Detect which cell encompasses the target text, then output its [X, Y] center coordinate. 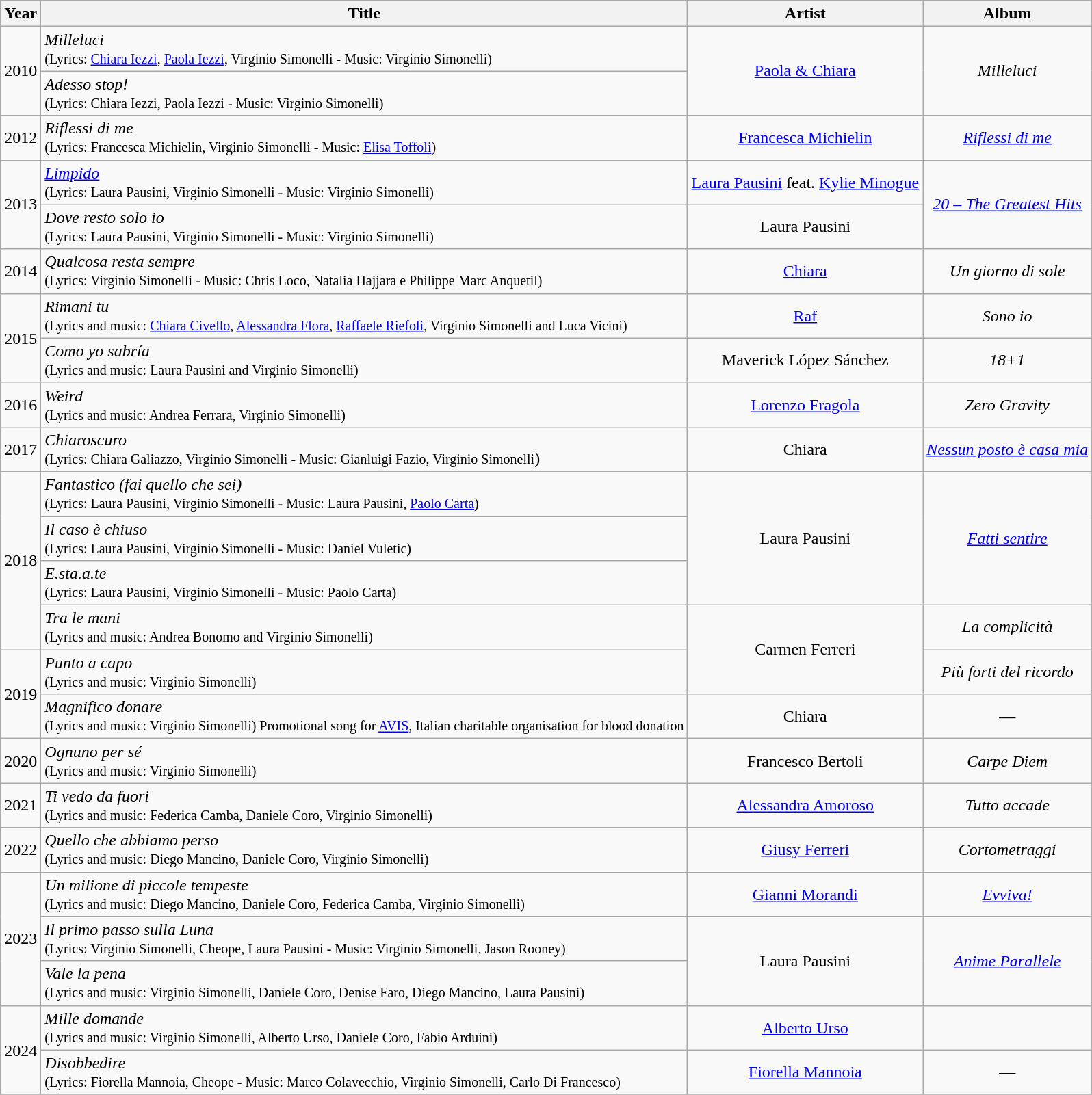
Zero Gravity [1007, 405]
Milleluci(Lyrics: Chiara Iezzi, Paola Iezzi, Virginio Simonelli - Music: Virginio Simonelli) [364, 49]
Più forti del ricordo [1007, 672]
2023 [21, 938]
Tutto accade [1007, 806]
20 – The Greatest Hits [1007, 205]
Alberto Urso [805, 1027]
18+1 [1007, 360]
2021 [21, 806]
Title [364, 14]
2015 [21, 338]
Dove resto solo io(Lyrics: Laura Pausini, Virginio Simonelli - Music: Virginio Simonelli) [364, 227]
Vale la pena (Lyrics and music: Virginio Simonelli, Daniele Coro, Denise Faro, Diego Mancino, Laura Pausini) [364, 984]
Evviva! [1007, 895]
Nessun posto è casa mia [1007, 449]
2013 [21, 205]
2020 [21, 761]
Francesca Michielin [805, 138]
Artist [805, 14]
Limpido(Lyrics: Laura Pausini, Virginio Simonelli - Music: Virginio Simonelli) [364, 182]
Punto a capo (Lyrics and music: Virginio Simonelli) [364, 672]
Rimani tu(Lyrics and music: Chiara Civello, Alessandra Flora, Raffaele Riefoli, Virginio Simonelli and Luca Vicini) [364, 316]
Qualcosa resta sempre(Lyrics: Virginio Simonelli - Music: Chris Loco, Natalia Hajjara e Philippe Marc Anquetil) [364, 271]
Giusy Ferreri [805, 849]
Anime Parallele [1007, 961]
Fantastico (fai quello che sei)(Lyrics: Laura Pausini, Virginio Simonelli - Music: Laura Pausini, Paolo Carta) [364, 494]
Raf [805, 316]
2022 [21, 849]
Cortometraggi [1007, 849]
Weird(Lyrics and music: Andrea Ferrara, Virginio Simonelli) [364, 405]
Maverick López Sánchez [805, 360]
Chiaroscuro(Lyrics: Chiara Galiazzo, Virginio Simonelli - Music: Gianluigi Fazio, Virginio Simonelli) [364, 449]
2017 [21, 449]
Como yo sabría(Lyrics and music: Laura Pausini and Virginio Simonelli) [364, 360]
2016 [21, 405]
Un giorno di sole [1007, 271]
Milleluci [1007, 71]
Riflessi di me(Lyrics: Francesca Michielin, Virginio Simonelli - Music: Elisa Toffoli) [364, 138]
2014 [21, 271]
Disobbedire(Lyrics: Fiorella Mannoia, Cheope - Music: Marco Colavecchio, Virginio Simonelli, Carlo Di Francesco) [364, 1072]
Francesco Bertoli [805, 761]
Year [21, 14]
Fiorella Mannoia [805, 1072]
Sono io [1007, 316]
2012 [21, 138]
Il primo passo sulla Luna(Lyrics: Virginio Simonelli, Cheope, Laura Pausini - Music: Virginio Simonelli, Jason Rooney) [364, 938]
Adesso stop!(Lyrics: Chiara Iezzi, Paola Iezzi - Music: Virginio Simonelli) [364, 93]
Fatti sentire [1007, 538]
E.sta.a.te(Lyrics: Laura Pausini, Virginio Simonelli - Music: Paolo Carta) [364, 583]
Ognuno per sé(Lyrics and music: Virginio Simonelli) [364, 761]
Gianni Morandi [805, 895]
Mille domande(Lyrics and music: Virginio Simonelli, Alberto Urso, Daniele Coro, Fabio Arduini) [364, 1027]
Magnifico donare(Lyrics and music: Virginio Simonelli) Promotional song for AVIS, Italian charitable organisation for blood donation [364, 717]
Riflessi di me [1007, 138]
Paola & Chiara [805, 71]
Ti vedo da fuori(Lyrics and music: Federica Camba, Daniele Coro, Virginio Simonelli) [364, 806]
Il caso è chiuso(Lyrics: Laura Pausini, Virginio Simonelli - Music: Daniel Vuletic) [364, 538]
Laura Pausini feat. Kylie Minogue [805, 182]
2010 [21, 71]
La complicità [1007, 628]
Lorenzo Fragola [805, 405]
Alessandra Amoroso [805, 806]
Quello che abbiamo perso(Lyrics and music: Diego Mancino, Daniele Coro, Virginio Simonelli) [364, 849]
Album [1007, 14]
Carmen Ferreri [805, 650]
Carpe Diem [1007, 761]
2024 [21, 1050]
2019 [21, 694]
2018 [21, 560]
Un milione di piccole tempeste(Lyrics and music: Diego Mancino, Daniele Coro, Federica Camba, Virginio Simonelli) [364, 895]
Tra le mani(Lyrics and music: Andrea Bonomo and Virginio Simonelli) [364, 628]
